Extract the (X, Y) coordinate from the center of the cell holding the provided text.  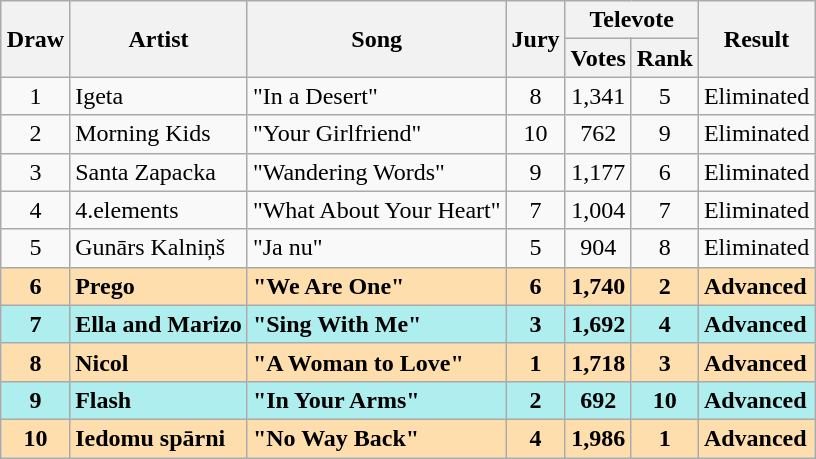
Televote (632, 20)
"A Woman to Love" (376, 362)
Igeta (159, 96)
"What About Your Heart" (376, 210)
762 (598, 134)
1,692 (598, 324)
1,341 (598, 96)
"No Way Back" (376, 438)
1,740 (598, 286)
"We Are One" (376, 286)
Result (756, 39)
Ella and Marizo (159, 324)
Flash (159, 400)
Nicol (159, 362)
1,177 (598, 172)
Iedomu spārni (159, 438)
Santa Zapacka (159, 172)
Jury (536, 39)
692 (598, 400)
"Wandering Words" (376, 172)
1,004 (598, 210)
"In a Desert" (376, 96)
Artist (159, 39)
Prego (159, 286)
Rank (664, 58)
4.elements (159, 210)
"In Your Arms" (376, 400)
1,718 (598, 362)
"Ja nu" (376, 248)
Votes (598, 58)
Gunārs Kalniņš (159, 248)
1,986 (598, 438)
Morning Kids (159, 134)
"Your Girlfriend" (376, 134)
Song (376, 39)
904 (598, 248)
Draw (35, 39)
"Sing With Me" (376, 324)
